From the cell containing the given text, extract its center point as (X, Y) coordinate. 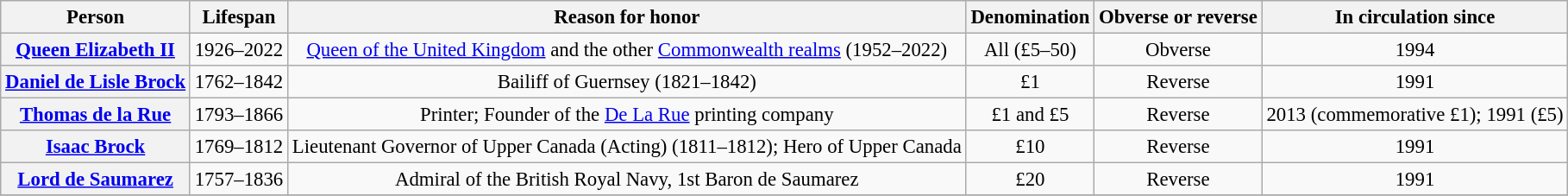
Denomination (1030, 17)
£20 (1030, 180)
Lifespan (238, 17)
Bailiff of Guernsey (1821–1842) (628, 82)
Queen of the United Kingdom and the other Commonwealth realms (1952–2022) (628, 50)
Admiral of the British Royal Navy, 1st Baron de Saumarez (628, 180)
Obverse or reverse (1178, 17)
Printer; Founder of the De La Rue printing company (628, 115)
£10 (1030, 147)
1757–1836 (238, 180)
Thomas de la Rue (96, 115)
Person (96, 17)
1762–1842 (238, 82)
Daniel de Lisle Brock (96, 82)
Lord de Saumarez (96, 180)
Obverse (1178, 50)
Queen Elizabeth II (96, 50)
£1 and £5 (1030, 115)
All (£5–50) (1030, 50)
Isaac Brock (96, 147)
2013 (commemorative £1); 1991 (£5) (1414, 115)
Lieutenant Governor of Upper Canada (Acting) (1811–1812); Hero of Upper Canada (628, 147)
1769–1812 (238, 147)
Reason for honor (628, 17)
1926–2022 (238, 50)
£1 (1030, 82)
In circulation since (1414, 17)
1793–1866 (238, 115)
1994 (1414, 50)
